Locate the cell with the specified text and output its (x, y) center coordinate. 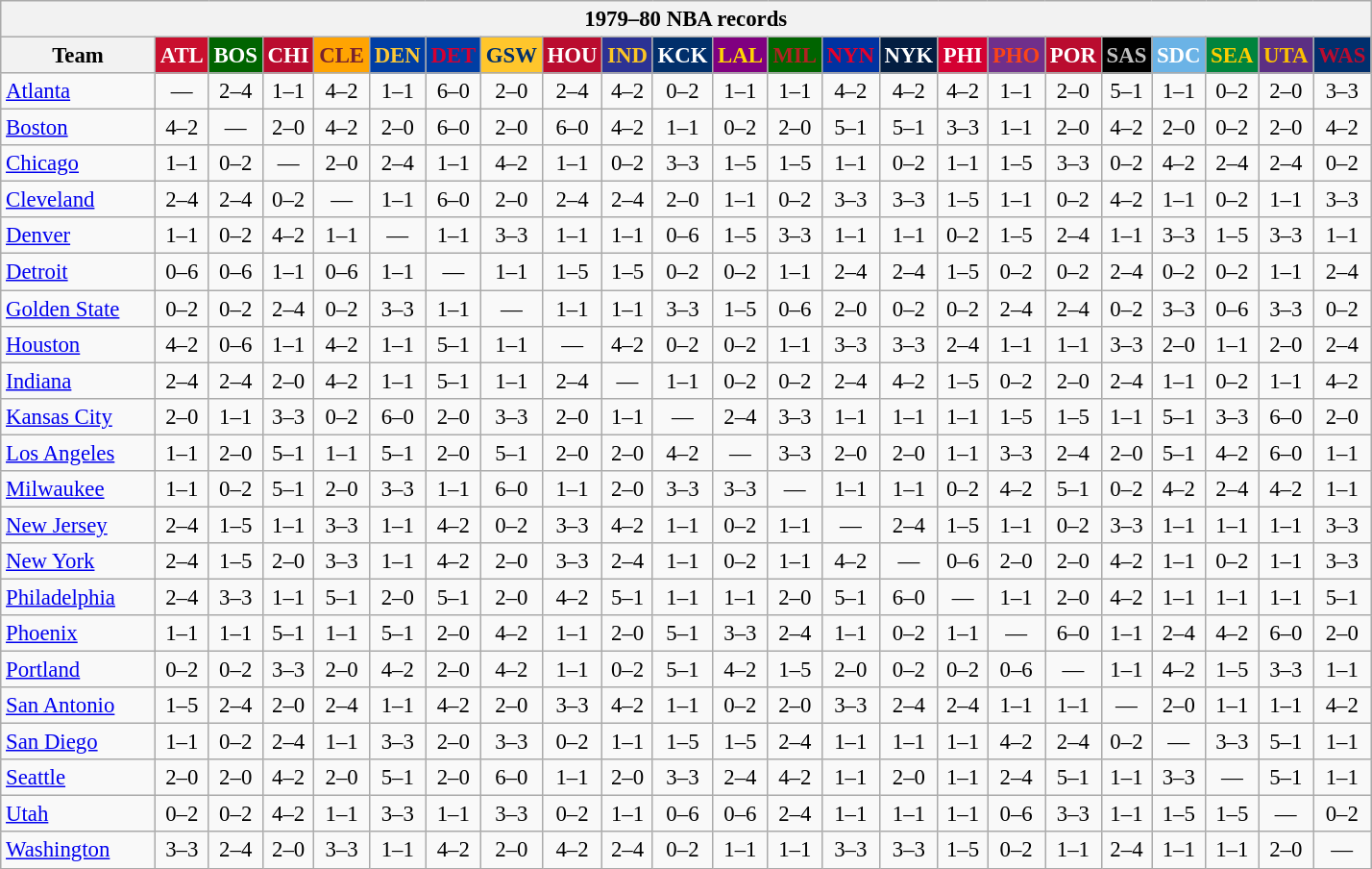
GSW (512, 56)
UTA (1286, 56)
SDC (1179, 56)
Phoenix (79, 633)
Seattle (79, 778)
BOS (235, 56)
Atlanta (79, 91)
Detroit (79, 272)
Boston (79, 128)
LAL (740, 56)
San Antonio (79, 706)
DET (453, 56)
New Jersey (79, 525)
Indiana (79, 381)
NYN (850, 56)
SEA (1232, 56)
Milwaukee (79, 489)
Golden State (79, 309)
Houston (79, 344)
PHO (1017, 56)
Denver (79, 236)
IND (627, 56)
CHI (288, 56)
ATL (182, 56)
POR (1074, 56)
PHI (963, 56)
MIL (795, 56)
KCK (682, 56)
SAS (1126, 56)
1979–80 NBA records (686, 19)
Kansas City (79, 416)
Team (79, 56)
HOU (573, 56)
Los Angeles (79, 453)
WAS (1342, 56)
Philadelphia (79, 597)
New York (79, 561)
San Diego (79, 742)
Chicago (79, 163)
DEN (398, 56)
Washington (79, 851)
Cleveland (79, 200)
Portland (79, 670)
CLE (342, 56)
NYK (909, 56)
Utah (79, 814)
